For the text-containing cell, return its midpoint in [X, Y] coordinate format. 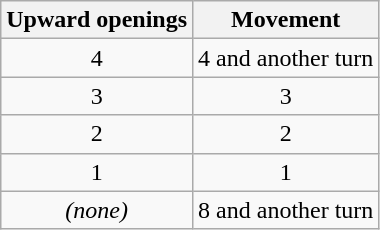
4 and another turn [286, 58]
8 and another turn [286, 210]
Movement [286, 20]
Upward openings [97, 20]
(none) [97, 210]
4 [97, 58]
